Determine the (x, y) coordinate at the center of the cell enclosing the given text.  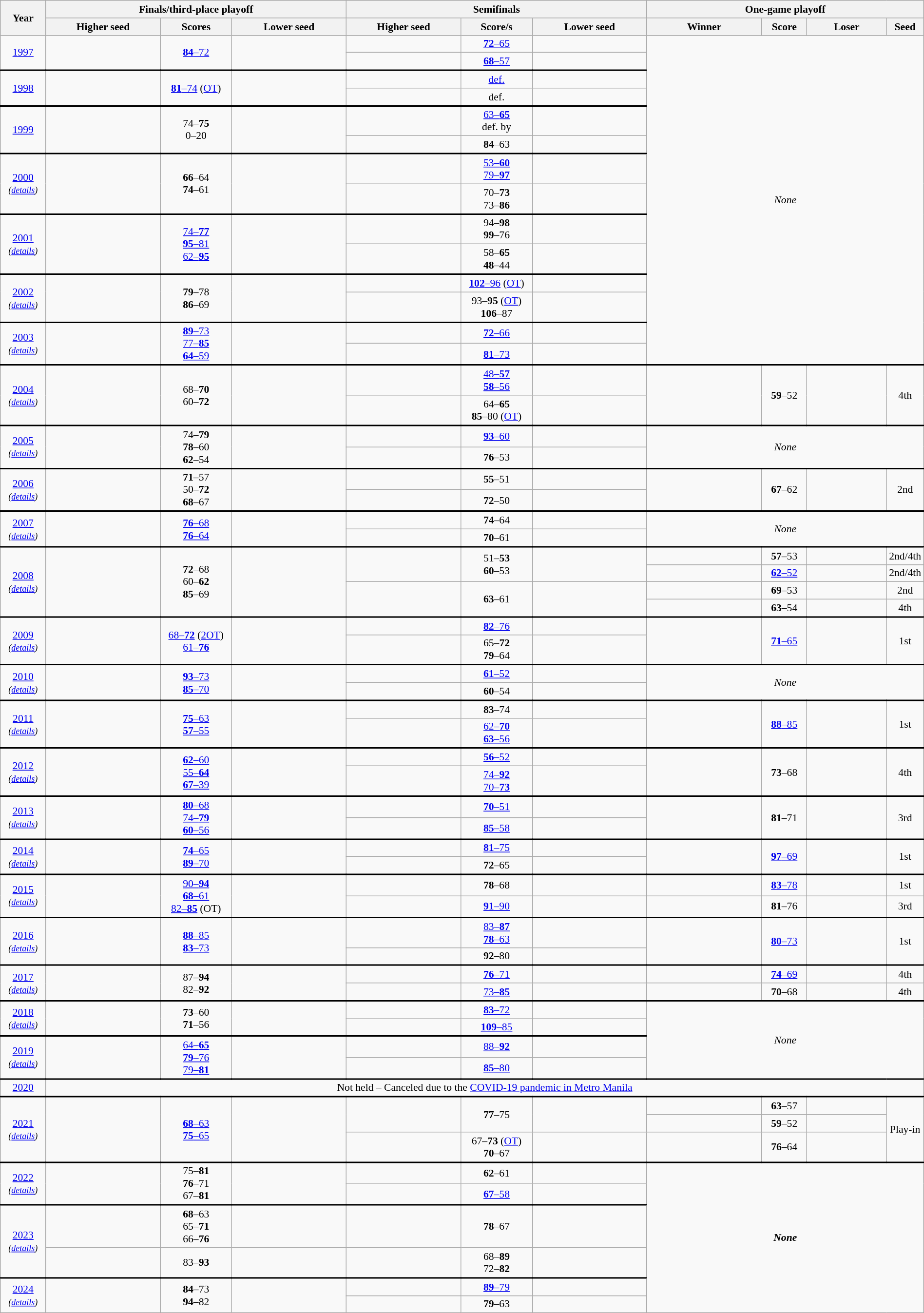
2008(details) (23, 582)
65–7279–64 (497, 650)
Semifinals (496, 9)
74–69 (785, 974)
74–64 (497, 520)
53–6079–97 (497, 169)
72–66 (497, 333)
Loser (847, 27)
Year (23, 18)
2006(details) (23, 490)
2014(details) (23, 857)
81–76 (785, 907)
67–62 (785, 490)
68–72 (2OT)61–76 (196, 641)
71–5750–7268–67 (196, 490)
68–8972–82 (497, 1263)
74–6589–70 (196, 857)
91–90 (497, 907)
2003(details) (23, 344)
80–6874–7960–56 (196, 818)
68–7060–72 (196, 395)
76–6876–64 (196, 529)
81–74 (OT) (196, 88)
88–8583–73 (196, 942)
2001(details) (23, 244)
58–6548–44 (497, 259)
63–57 (785, 1106)
2019(details) (23, 1058)
51–5360–53 (497, 564)
74–9270–73 (497, 781)
76–53 (497, 458)
Seed (905, 27)
67–73 (OT)70–67 (497, 1147)
81–73 (497, 354)
62–7063–56 (497, 733)
89–79 (497, 1287)
Score (785, 27)
2021(details) (23, 1130)
84–72 (196, 53)
79–63 (497, 1304)
77–75 (497, 1115)
80–73 (785, 942)
83–78 (785, 885)
2005(details) (23, 447)
2000(details) (23, 184)
92–80 (497, 956)
70–68 (785, 992)
57–53 (785, 556)
1998 (23, 88)
72–50 (497, 501)
74–7978–6062–54 (196, 447)
64–6579–7679–81 (196, 1058)
75–8176–7167–81 (196, 1184)
2007(details) (23, 529)
68–6375–65 (196, 1130)
2017(details) (23, 984)
55–51 (497, 479)
48–5758–56 (497, 380)
75–6357–55 (196, 724)
2016(details) (23, 942)
76–71 (497, 974)
60–54 (497, 692)
Winner (704, 27)
97–69 (785, 857)
85–80 (497, 1068)
1997 (23, 53)
63–54 (785, 608)
2002(details) (23, 298)
61–52 (497, 674)
Play-in (905, 1130)
74–7795–8162–95 (196, 244)
78–68 (497, 885)
63–65def. by (497, 121)
74–750–20 (196, 130)
Not held – Canceled due to the COVID-19 pandemic in Metro Manila (484, 1088)
87–9482–92 (196, 984)
68–57 (497, 61)
84–63 (497, 145)
62–61 (497, 1173)
68–6365–7166–76 (196, 1226)
69–53 (785, 591)
93–7385–70 (196, 682)
70–61 (497, 538)
84–7394–82 (196, 1295)
56–52 (497, 757)
73–68 (785, 772)
82–76 (497, 626)
2023 (details) (23, 1242)
2010(details) (23, 682)
81–75 (497, 848)
2018(details) (23, 1019)
67–58 (497, 1195)
85–58 (497, 829)
2012(details) (23, 772)
2022 (details) (23, 1184)
93–60 (497, 436)
2020 (23, 1088)
64–6585–80 (OT) (497, 410)
83–8778–63 (497, 933)
2015(details) (23, 896)
70–51 (497, 807)
88–92 (497, 1047)
83–93 (196, 1263)
83–72 (497, 1010)
73–6071–56 (196, 1019)
79–7886–69 (196, 298)
93–95 (OT)106–87 (497, 307)
2004(details) (23, 395)
2024 (details) (23, 1295)
2013(details) (23, 818)
102–96 (OT) (497, 283)
81–71 (785, 818)
78–67 (497, 1226)
2011(details) (23, 724)
2009(details) (23, 641)
71–65 (785, 641)
109–85 (497, 1027)
62–52 (785, 573)
89–7377–8564–59 (196, 344)
88–85 (785, 724)
Scores (196, 27)
72–6860–6285–69 (196, 582)
70–7373–86 (497, 199)
62–6055–6467–39 (196, 772)
94–9899–76 (497, 229)
76–64 (785, 1147)
63–61 (497, 599)
Finals/third-place playoff (196, 9)
One-game playoff (785, 9)
73–85 (497, 992)
66–6474–61 (196, 184)
90–9468–6182–85 (OT) (196, 896)
Score/s (497, 27)
1999 (23, 130)
83–74 (497, 709)
